Output the (x, y) coordinate of the center of the cell containing the given text.  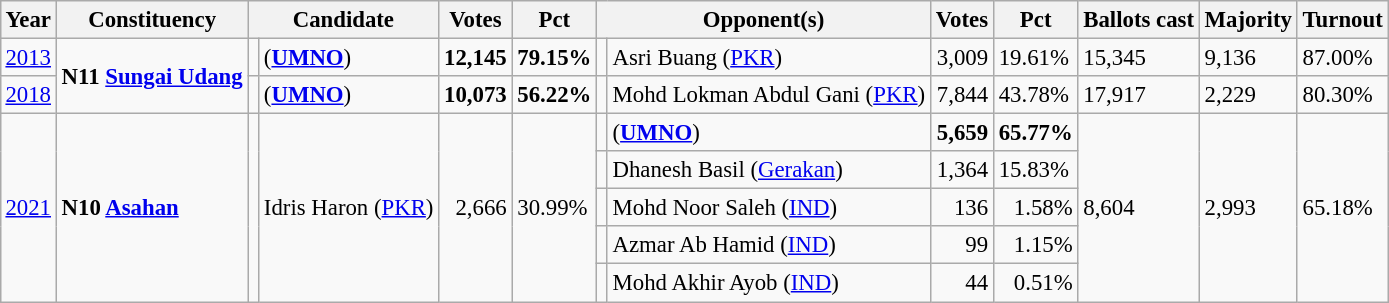
Constituency (152, 20)
43.78% (1036, 95)
8,604 (1138, 208)
Majority (1248, 20)
44 (962, 283)
Mohd Lokman Abdul Gani (PKR) (768, 95)
Dhanesh Basil (Gerakan) (768, 170)
19.61% (1036, 57)
5,659 (962, 133)
87.00% (1342, 57)
9,136 (1248, 57)
2018 (28, 95)
Azmar Ab Hamid (IND) (768, 245)
Candidate (344, 20)
15,345 (1138, 57)
2013 (28, 57)
65.18% (1342, 208)
15.83% (1036, 170)
7,844 (962, 95)
56.22% (554, 95)
80.30% (1342, 95)
1.58% (1036, 208)
136 (962, 208)
Mohd Akhir Ayob (IND) (768, 283)
2021 (28, 208)
N11 Sungai Udang (152, 76)
79.15% (554, 57)
3,009 (962, 57)
2,993 (1248, 208)
30.99% (554, 208)
17,917 (1138, 95)
2,229 (1248, 95)
Asri Buang (PKR) (768, 57)
Mohd Noor Saleh (IND) (768, 208)
N10 Asahan (152, 208)
Ballots cast (1138, 20)
1,364 (962, 170)
99 (962, 245)
65.77% (1036, 133)
2,666 (476, 208)
Opponent(s) (764, 20)
1.15% (1036, 245)
Year (28, 20)
Idris Haron (PKR) (349, 208)
10,073 (476, 95)
12,145 (476, 57)
0.51% (1036, 283)
Turnout (1342, 20)
